From the cell containing the given text, extract its center point as [X, Y] coordinate. 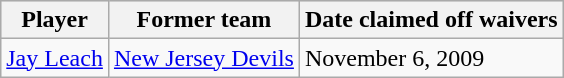
Player [55, 20]
Jay Leach [55, 58]
Former team [204, 20]
November 6, 2009 [431, 58]
New Jersey Devils [204, 58]
Date claimed off waivers [431, 20]
